From the cell containing the given text, extract its center point as (X, Y) coordinate. 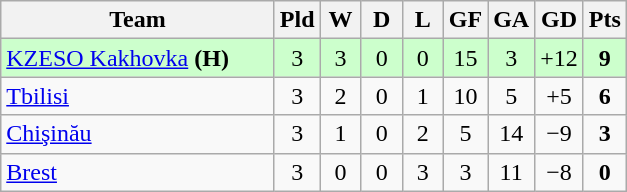
KZESO Kakhovka (H) (138, 58)
+5 (560, 96)
W (340, 20)
GA (512, 20)
Tbilisi (138, 96)
GF (465, 20)
Chişinău (138, 134)
Pts (604, 20)
D (382, 20)
6 (604, 96)
Team (138, 20)
GD (560, 20)
9 (604, 58)
15 (465, 58)
+12 (560, 58)
10 (465, 96)
Pld (297, 20)
−8 (560, 172)
L (422, 20)
Brest (138, 172)
−9 (560, 134)
14 (512, 134)
11 (512, 172)
